Find where the given text appears and provide that cell's center as [X, Y] coordinate. 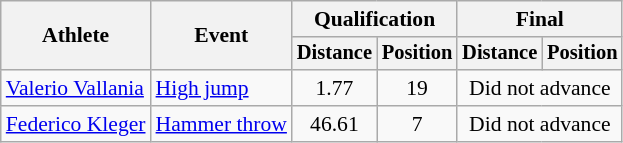
46.61 [334, 124]
Valerio Vallania [76, 88]
Event [222, 36]
Qualification [374, 19]
Final [540, 19]
Hammer throw [222, 124]
Athlete [76, 36]
High jump [222, 88]
7 [417, 124]
1.77 [334, 88]
19 [417, 88]
Federico Kleger [76, 124]
